From the cell containing the given text, extract its center point as (X, Y) coordinate. 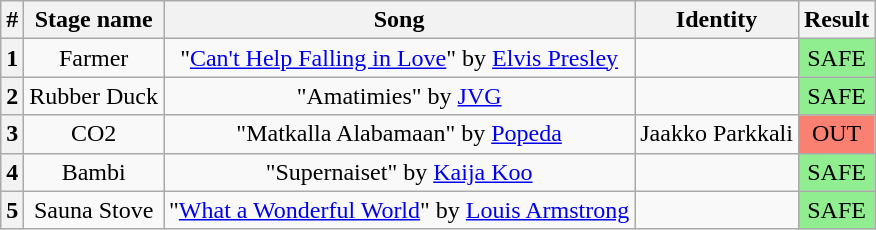
Result (836, 20)
"What a Wonderful World" by Louis Armstrong (400, 210)
# (12, 20)
Rubber Duck (94, 96)
"Can't Help Falling in Love" by Elvis Presley (400, 58)
5 (12, 210)
Jaakko Parkkali (717, 134)
OUT (836, 134)
"Matkalla Alabamaan" by Popeda (400, 134)
"Amatimies" by JVG (400, 96)
CO2 (94, 134)
Song (400, 20)
Farmer (94, 58)
Sauna Stove (94, 210)
"Supernaiset" by Kaija Koo (400, 172)
3 (12, 134)
2 (12, 96)
Bambi (94, 172)
1 (12, 58)
Stage name (94, 20)
Identity (717, 20)
4 (12, 172)
